Detect which cell encompasses the target text, then output its (x, y) center coordinate. 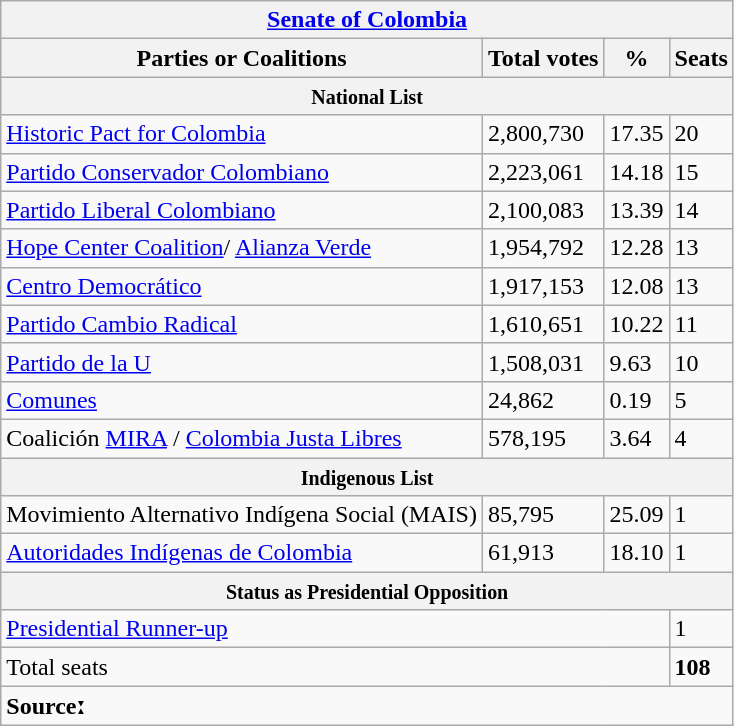
18.10 (636, 553)
Centro Democrático (242, 286)
24,862 (543, 400)
13.39 (636, 210)
Sourceː (368, 706)
10 (701, 362)
4 (701, 438)
1,610,651 (543, 324)
578,195 (543, 438)
Coalición MIRA / Colombia Justa Libres (242, 438)
Total votes (543, 58)
25.09 (636, 515)
10.22 (636, 324)
20 (701, 134)
11 (701, 324)
61,913 (543, 553)
Historic Pact for Colombia (242, 134)
12.28 (636, 248)
Partido Conservador Colombiano (242, 172)
2,223,061 (543, 172)
Total seats (335, 667)
Partido de la U (242, 362)
Senate of Colombia (368, 20)
3.64 (636, 438)
Seats (701, 58)
1,917,153 (543, 286)
14.18 (636, 172)
2,100,083 (543, 210)
14 (701, 210)
1,508,031 (543, 362)
Partido Cambio Radical (242, 324)
Indigenous List (368, 477)
15 (701, 172)
17.35 (636, 134)
85,795 (543, 515)
Autoridades Indígenas de Colombia (242, 553)
National List (368, 96)
Comunes (242, 400)
Hope Center Coalition/ Alianza Verde (242, 248)
9.63 (636, 362)
Status as Presidential Opposition (368, 591)
5 (701, 400)
108 (701, 667)
0.19 (636, 400)
2,800,730 (543, 134)
1,954,792 (543, 248)
% (636, 58)
Partido Liberal Colombiano (242, 210)
Movimiento Alternativo Indígena Social (MAIS) (242, 515)
Parties or Coalitions (242, 58)
Presidential Runner-up (335, 629)
12.08 (636, 286)
